Return the (x, y) coordinate for the center point of the cell that contains the specified text.  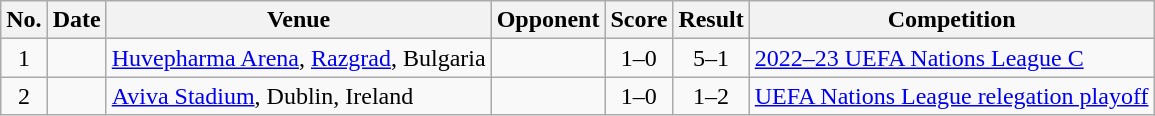
Opponent (548, 20)
No. (24, 20)
UEFA Nations League relegation playoff (952, 96)
Aviva Stadium, Dublin, Ireland (298, 96)
Huvepharma Arena, Razgrad, Bulgaria (298, 58)
2 (24, 96)
Venue (298, 20)
Result (711, 20)
2022–23 UEFA Nations League C (952, 58)
1 (24, 58)
5–1 (711, 58)
Competition (952, 20)
1–2 (711, 96)
Score (639, 20)
Date (76, 20)
